Return the (x, y) coordinate for the center point of the cell that contains the specified text.  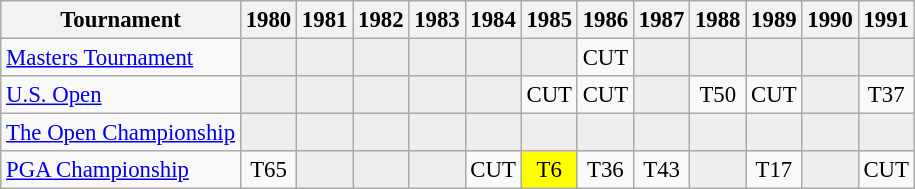
1981 (325, 20)
1989 (774, 20)
T43 (661, 170)
The Open Championship (121, 133)
PGA Championship (121, 170)
1982 (381, 20)
1986 (605, 20)
T65 (268, 170)
1987 (661, 20)
1990 (830, 20)
Masters Tournament (121, 58)
1988 (718, 20)
1984 (493, 20)
1983 (437, 20)
T6 (549, 170)
T17 (774, 170)
T37 (886, 95)
U.S. Open (121, 95)
1985 (549, 20)
1980 (268, 20)
1991 (886, 20)
T50 (718, 95)
Tournament (121, 20)
T36 (605, 170)
